Identify which cell holds the provided text, then report its [x, y] central coordinate. 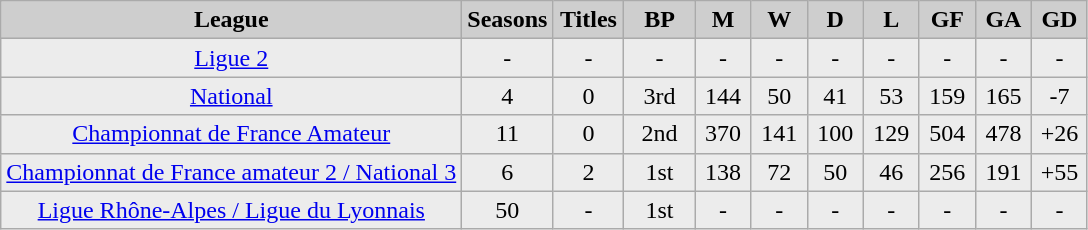
National [232, 96]
2 [588, 172]
League [232, 20]
191 [1003, 172]
+55 [1059, 172]
100 [835, 134]
72 [779, 172]
2nd [660, 134]
BP [660, 20]
129 [891, 134]
53 [891, 96]
Ligue 2 [232, 58]
11 [508, 134]
138 [723, 172]
Seasons [508, 20]
141 [779, 134]
144 [723, 96]
504 [947, 134]
4 [508, 96]
GF [947, 20]
370 [723, 134]
-7 [1059, 96]
Ligue Rhône-Alpes / Ligue du Lyonnais [232, 210]
L [891, 20]
256 [947, 172]
Titles [588, 20]
6 [508, 172]
41 [835, 96]
+26 [1059, 134]
165 [1003, 96]
3rd [660, 96]
W [779, 20]
46 [891, 172]
M [723, 20]
Championnat de France Amateur [232, 134]
D [835, 20]
478 [1003, 134]
Championnat de France amateur 2 / National 3 [232, 172]
GA [1003, 20]
159 [947, 96]
GD [1059, 20]
